Search for the cell housing the specified text and yield its [X, Y] center coordinate. 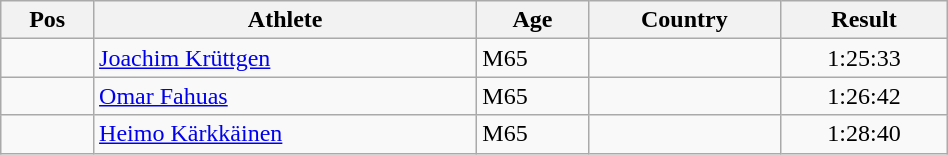
Pos [48, 20]
Athlete [286, 20]
1:25:33 [864, 58]
Age [532, 20]
Country [684, 20]
Omar Fahuas [286, 96]
1:28:40 [864, 134]
Joachim Krüttgen [286, 58]
Heimo Kärkkäinen [286, 134]
Result [864, 20]
1:26:42 [864, 96]
